Output the [x, y] coordinate of the center of the cell containing the given text.  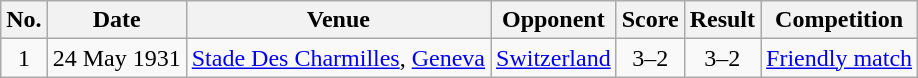
Date [116, 20]
Venue [338, 20]
Score [650, 20]
24 May 1931 [116, 58]
Result [722, 20]
Stade Des Charmilles, Geneva [338, 58]
Competition [840, 20]
Friendly match [840, 58]
Switzerland [554, 58]
1 [24, 58]
No. [24, 20]
Opponent [554, 20]
